Extract the [X, Y] coordinate from the center of the cell holding the provided text.  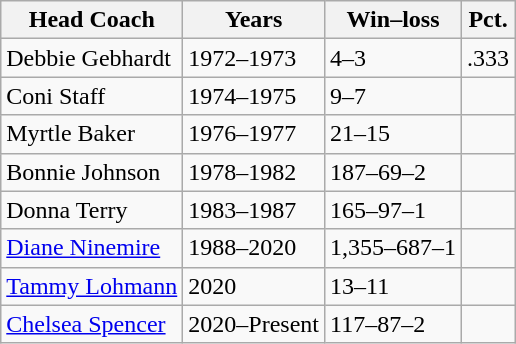
187–69–2 [392, 172]
Head Coach [92, 20]
Coni Staff [92, 96]
Chelsea Spencer [92, 324]
2020 [254, 286]
9–7 [392, 96]
Myrtle Baker [92, 134]
1974–1975 [254, 96]
2020–Present [254, 324]
Tammy Lohmann [92, 286]
Donna Terry [92, 210]
Diane Ninemire [92, 248]
117–87–2 [392, 324]
165–97–1 [392, 210]
1978–1982 [254, 172]
1976–1977 [254, 134]
13–11 [392, 286]
21–15 [392, 134]
1,355–687–1 [392, 248]
Win–loss [392, 20]
Years [254, 20]
Bonnie Johnson [92, 172]
.333 [488, 58]
1988–2020 [254, 248]
Pct. [488, 20]
1972–1973 [254, 58]
1983–1987 [254, 210]
4–3 [392, 58]
Debbie Gebhardt [92, 58]
